Locate the cell with the specified text and output its (x, y) center coordinate. 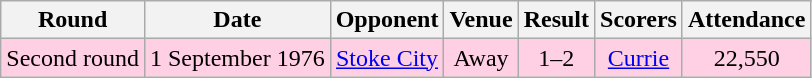
22,550 (746, 58)
Date (237, 20)
1 September 1976 (237, 58)
1–2 (556, 58)
Attendance (746, 20)
Opponent (387, 20)
Away (481, 58)
Result (556, 20)
Second round (73, 58)
Round (73, 20)
Stoke City (387, 58)
Scorers (639, 20)
Currie (639, 58)
Venue (481, 20)
